Extract the (x, y) coordinate from the center of the cell holding the provided text.  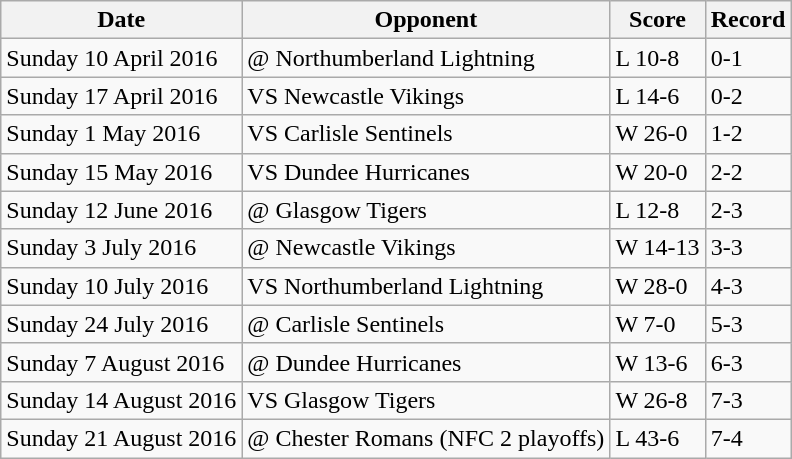
@ Dundee Hurricanes (426, 362)
6-3 (748, 362)
4-3 (748, 286)
2-2 (748, 172)
7-3 (748, 400)
Sunday 24 July 2016 (122, 324)
W 13-6 (658, 362)
VS Glasgow Tigers (426, 400)
Sunday 10 April 2016 (122, 58)
Sunday 10 July 2016 (122, 286)
W 26-0 (658, 134)
0-1 (748, 58)
W 28-0 (658, 286)
Sunday 14 August 2016 (122, 400)
Sunday 1 May 2016 (122, 134)
Date (122, 20)
@ Chester Romans (NFC 2 playoffs) (426, 438)
1-2 (748, 134)
L 14-6 (658, 96)
Score (658, 20)
Sunday 15 May 2016 (122, 172)
W 7-0 (658, 324)
7-4 (748, 438)
0-2 (748, 96)
VS Dundee Hurricanes (426, 172)
Sunday 7 August 2016 (122, 362)
Sunday 12 June 2016 (122, 210)
@ Newcastle Vikings (426, 248)
Record (748, 20)
VS Newcastle Vikings (426, 96)
@ Glasgow Tigers (426, 210)
L 12-8 (658, 210)
VS Carlisle Sentinels (426, 134)
5-3 (748, 324)
VS Northumberland Lightning (426, 286)
Sunday 3 July 2016 (122, 248)
W 20-0 (658, 172)
Opponent (426, 20)
Sunday 17 April 2016 (122, 96)
2-3 (748, 210)
W 14-13 (658, 248)
@ Carlisle Sentinels (426, 324)
Sunday 21 August 2016 (122, 438)
L 10-8 (658, 58)
W 26-8 (658, 400)
3-3 (748, 248)
@ Northumberland Lightning (426, 58)
L 43-6 (658, 438)
